Search for the cell housing the specified text and yield its (x, y) center coordinate. 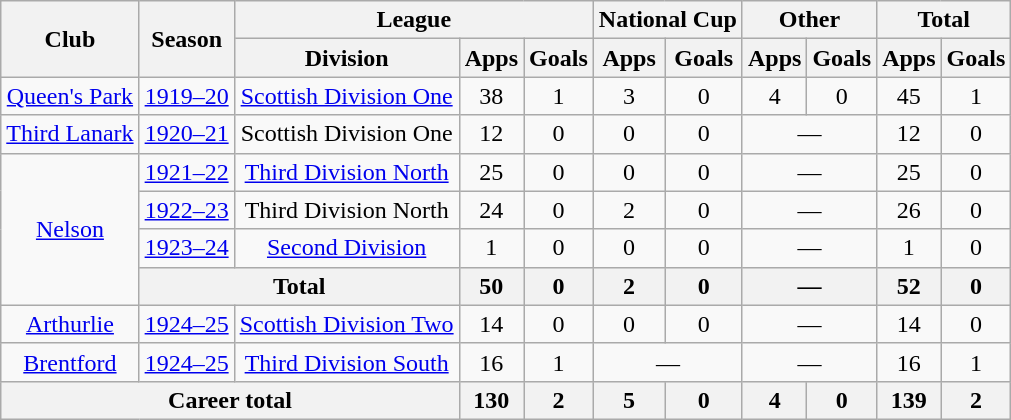
1922–23 (186, 210)
45 (909, 96)
Scottish Division Two (346, 324)
Third Division South (346, 362)
130 (491, 400)
38 (491, 96)
National Cup (668, 20)
Brentford (70, 362)
Season (186, 39)
Division (346, 58)
Queen's Park (70, 96)
Nelson (70, 229)
Second Division (346, 248)
1919–20 (186, 96)
Career total (230, 400)
Arthurlie (70, 324)
Club (70, 39)
Third Lanark (70, 134)
1923–24 (186, 248)
50 (491, 286)
Other (809, 20)
3 (629, 96)
139 (909, 400)
1921–22 (186, 172)
26 (909, 210)
League (414, 20)
5 (629, 400)
24 (491, 210)
1920–21 (186, 134)
52 (909, 286)
